Output the (x, y) coordinate of the center of the cell containing the given text.  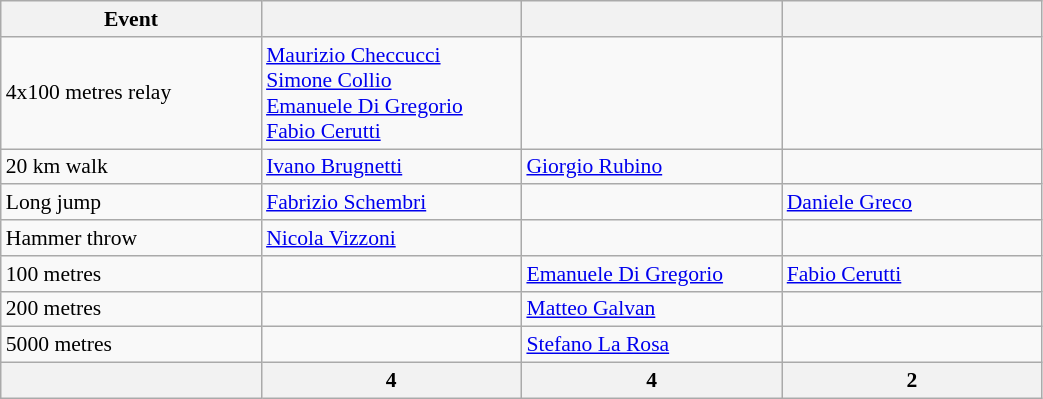
20 km walk (131, 167)
Matteo Galvan (651, 309)
Emanuele Di Gregorio (651, 274)
2 (912, 381)
Nicola Vizzoni (391, 238)
Fabrizio Schembri (391, 203)
Maurizio CheccucciSimone CollioEmanuele Di GregorioFabio Cerutti (391, 93)
100 metres (131, 274)
200 metres (131, 309)
5000 metres (131, 345)
Fabio Cerutti (912, 274)
Event (131, 19)
Daniele Greco (912, 203)
Giorgio Rubino (651, 167)
4x100 metres relay (131, 93)
Long jump (131, 203)
Hammer throw (131, 238)
Ivano Brugnetti (391, 167)
Stefano La Rosa (651, 345)
